Provide the (x, y) coordinate of the cell's center where the given text is located.  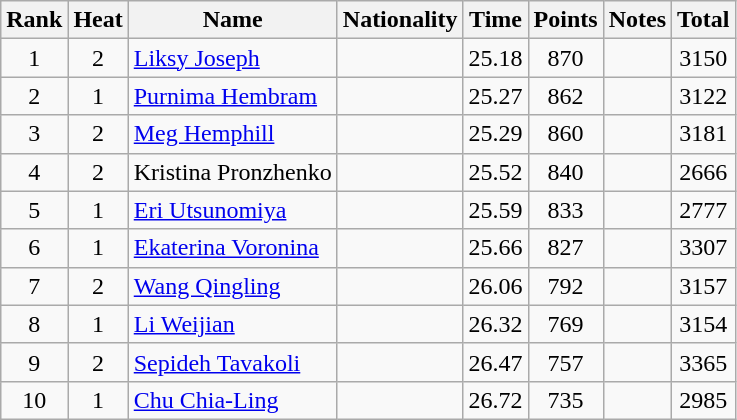
769 (566, 324)
25.18 (496, 58)
Time (496, 20)
Liksy Joseph (232, 58)
870 (566, 58)
840 (566, 172)
Name (232, 20)
5 (34, 210)
26.47 (496, 362)
Sepideh Tavakoli (232, 362)
Nationality (400, 20)
Eri Utsunomiya (232, 210)
3122 (704, 96)
7 (34, 286)
Kristina Pronzhenko (232, 172)
Rank (34, 20)
862 (566, 96)
Notes (637, 20)
2777 (704, 210)
9 (34, 362)
6 (34, 248)
Heat (98, 20)
860 (566, 134)
792 (566, 286)
3 (34, 134)
Wang Qingling (232, 286)
Ekaterina Voronina (232, 248)
25.29 (496, 134)
2985 (704, 400)
26.32 (496, 324)
3365 (704, 362)
3181 (704, 134)
Meg Hemphill (232, 134)
757 (566, 362)
Purnima Hembram (232, 96)
2666 (704, 172)
25.66 (496, 248)
Li Weijian (232, 324)
3154 (704, 324)
8 (34, 324)
3157 (704, 286)
Points (566, 20)
827 (566, 248)
3307 (704, 248)
26.06 (496, 286)
833 (566, 210)
4 (34, 172)
Total (704, 20)
3150 (704, 58)
26.72 (496, 400)
10 (34, 400)
Chu Chia-Ling (232, 400)
735 (566, 400)
25.52 (496, 172)
25.27 (496, 96)
25.59 (496, 210)
